Detect which cell encompasses the target text, then output its (x, y) center coordinate. 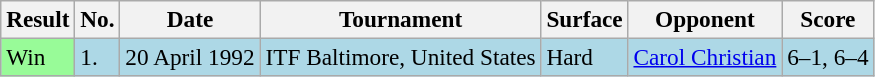
No. (98, 19)
Carol Christian (705, 57)
Win (38, 57)
Score (828, 19)
6–1, 6–4 (828, 57)
Tournament (400, 19)
Date (190, 19)
Result (38, 19)
1. (98, 57)
20 April 1992 (190, 57)
Surface (584, 19)
Opponent (705, 19)
Hard (584, 57)
ITF Baltimore, United States (400, 57)
